Search for the cell housing the specified text and yield its [x, y] center coordinate. 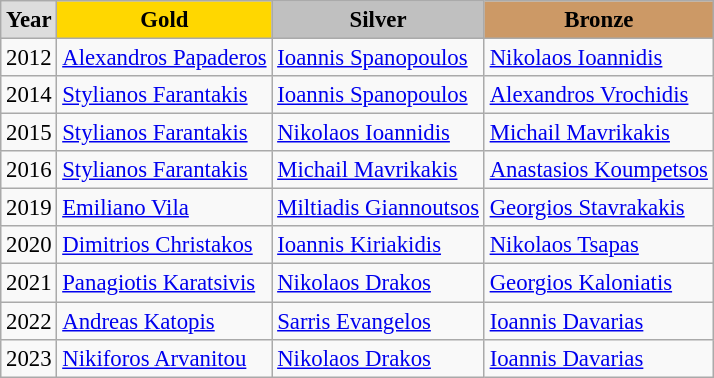
Alexandros Vrochidis [598, 95]
2014 [29, 95]
Year [29, 20]
Ioannis Kiriakidis [378, 245]
2022 [29, 321]
Andreas Katopis [164, 321]
2021 [29, 283]
Gold [164, 20]
2023 [29, 358]
Nikiforos Arvanitou [164, 358]
Panagiotis Karatsivis [164, 283]
Bronze [598, 20]
2015 [29, 133]
2016 [29, 170]
Georgios Stavrakakis [598, 208]
Alexandros Papaderos [164, 58]
2019 [29, 208]
Georgios Kaloniatis [598, 283]
Anastasios Koumpetsos [598, 170]
Miltiadis Giannoutsos [378, 208]
Dimitrios Christakos [164, 245]
2020 [29, 245]
Nikolaos Tsapas [598, 245]
Emiliano Vila [164, 208]
2012 [29, 58]
Sarris Evangelos [378, 321]
Silver [378, 20]
